Determine the (x, y) coordinate at the center of the cell enclosing the given text.  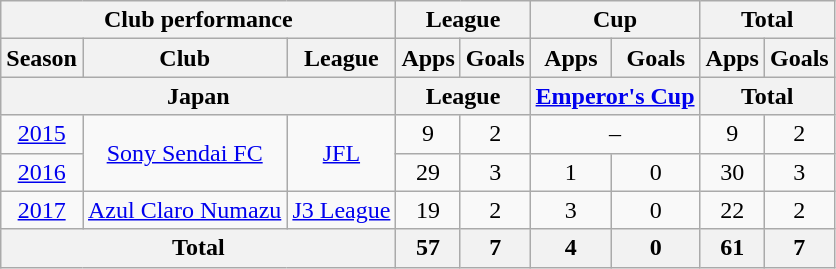
Azul Claro Numazu (184, 210)
– (615, 134)
Cup (615, 20)
61 (732, 248)
57 (428, 248)
4 (571, 248)
JFL (342, 153)
J3 League (342, 210)
22 (732, 210)
Season (42, 58)
Sony Sendai FC (184, 153)
2015 (42, 134)
1 (571, 172)
Emperor's Cup (615, 96)
2017 (42, 210)
30 (732, 172)
Club (184, 58)
19 (428, 210)
29 (428, 172)
Japan (198, 96)
2016 (42, 172)
Club performance (198, 20)
